From the cell containing the given text, extract its center point as (x, y) coordinate. 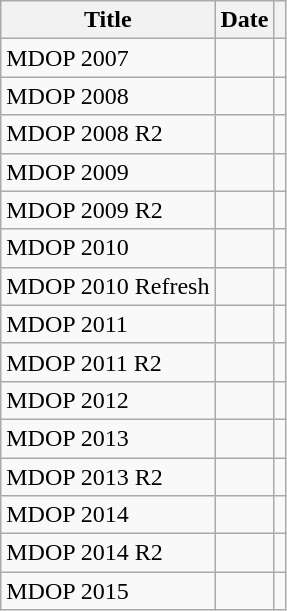
MDOP 2014 R2 (108, 553)
MDOP 2014 (108, 515)
MDOP 2013 R2 (108, 477)
MDOP 2009 R2 (108, 210)
MDOP 2015 (108, 591)
MDOP 2008 (108, 96)
Title (108, 20)
MDOP 2008 R2 (108, 134)
Date (244, 20)
MDOP 2013 (108, 438)
MDOP 2012 (108, 400)
MDOP 2010 Refresh (108, 286)
MDOP 2009 (108, 172)
MDOP 2011 (108, 324)
MDOP 2010 (108, 248)
MDOP 2007 (108, 58)
MDOP 2011 R2 (108, 362)
